Extract the (X, Y) coordinate from the center of the cell holding the provided text.  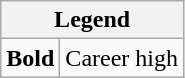
Bold (30, 58)
Legend (92, 20)
Career high (122, 58)
